Identify which cell holds the provided text, then report its (X, Y) central coordinate. 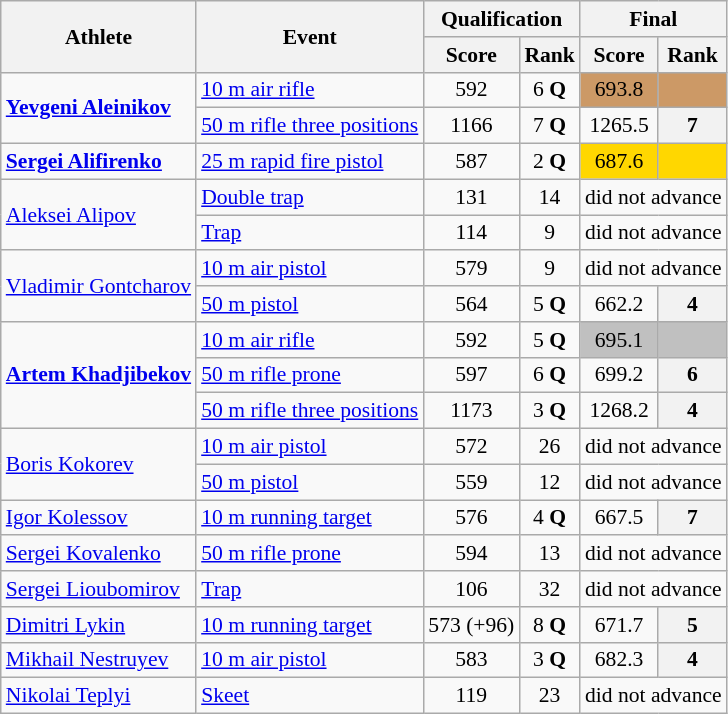
Qualification (502, 19)
687.6 (619, 162)
1166 (471, 126)
Nikolai Teplyi (98, 696)
1268.2 (619, 411)
6 (692, 375)
587 (471, 162)
25 m rapid fire pistol (310, 162)
576 (471, 518)
Dimitri Lykin (98, 625)
5 (692, 625)
579 (471, 269)
1265.5 (619, 126)
671.7 (619, 625)
114 (471, 233)
Skeet (310, 696)
14 (550, 197)
Igor Kolessov (98, 518)
594 (471, 554)
Mikhail Nestruyev (98, 660)
699.2 (619, 375)
12 (550, 482)
Artem Khadjibekov (98, 376)
4 Q (550, 518)
119 (471, 696)
662.2 (619, 304)
667.5 (619, 518)
13 (550, 554)
695.1 (619, 340)
26 (550, 447)
8 Q (550, 625)
Aleksei Alipov (98, 214)
597 (471, 375)
Athlete (98, 36)
106 (471, 589)
Yevgeni Aleinikov (98, 108)
2 Q (550, 162)
Sergei Alifirenko (98, 162)
Vladimir Gontcharov (98, 286)
32 (550, 589)
Double trap (310, 197)
Sergei Lioubomirov (98, 589)
7 Q (550, 126)
23 (550, 696)
682.3 (619, 660)
Boris Kokorev (98, 464)
559 (471, 482)
573 (+96) (471, 625)
693.8 (619, 90)
Sergei Kovalenko (98, 554)
Final (654, 19)
583 (471, 660)
572 (471, 447)
Event (310, 36)
564 (471, 304)
131 (471, 197)
1173 (471, 411)
